Detect which cell encompasses the target text, then output its (x, y) center coordinate. 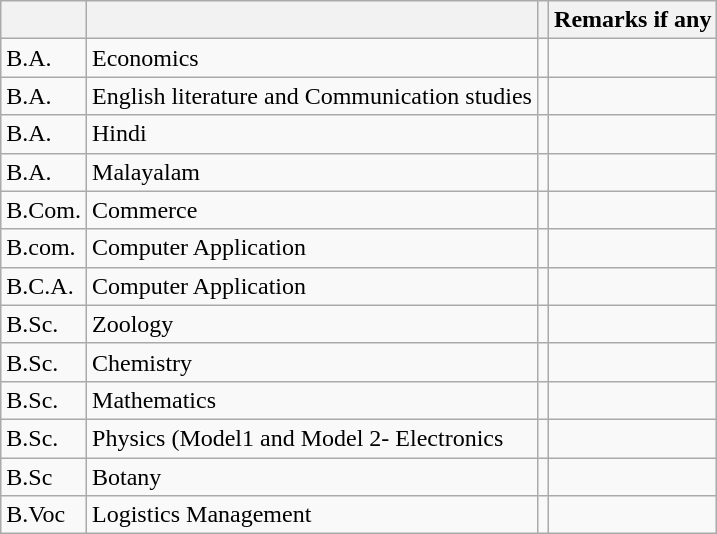
B.Sc (44, 477)
Remarks if any (633, 20)
Physics (Model1 and Model 2- Electronics (312, 438)
Malayalam (312, 172)
B.C.A. (44, 286)
Economics (312, 58)
B.Com. (44, 210)
Hindi (312, 134)
B.com. (44, 248)
Chemistry (312, 362)
Botany (312, 477)
Zoology (312, 324)
B.Voc (44, 515)
Commerce (312, 210)
English literature and Communication studies (312, 96)
Logistics Management (312, 515)
Mathematics (312, 400)
